Provide the (x, y) coordinate of the cell's center where the given text is located.  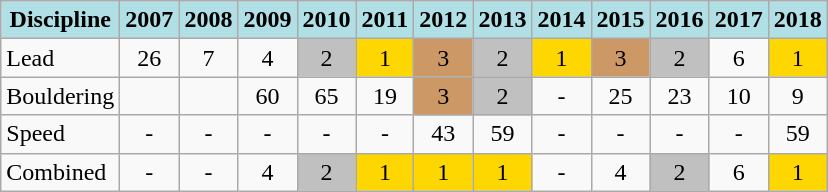
19 (385, 96)
2009 (268, 20)
2007 (150, 20)
2008 (208, 20)
25 (620, 96)
2014 (562, 20)
Lead (60, 58)
9 (798, 96)
2013 (502, 20)
23 (680, 96)
2010 (326, 20)
Combined (60, 172)
2018 (798, 20)
2016 (680, 20)
26 (150, 58)
2012 (444, 20)
7 (208, 58)
2017 (738, 20)
Bouldering (60, 96)
2015 (620, 20)
10 (738, 96)
Speed (60, 134)
Discipline (60, 20)
2011 (385, 20)
65 (326, 96)
43 (444, 134)
60 (268, 96)
